Scan for the cell matching the given text and deliver its [X, Y] coordinate at center. 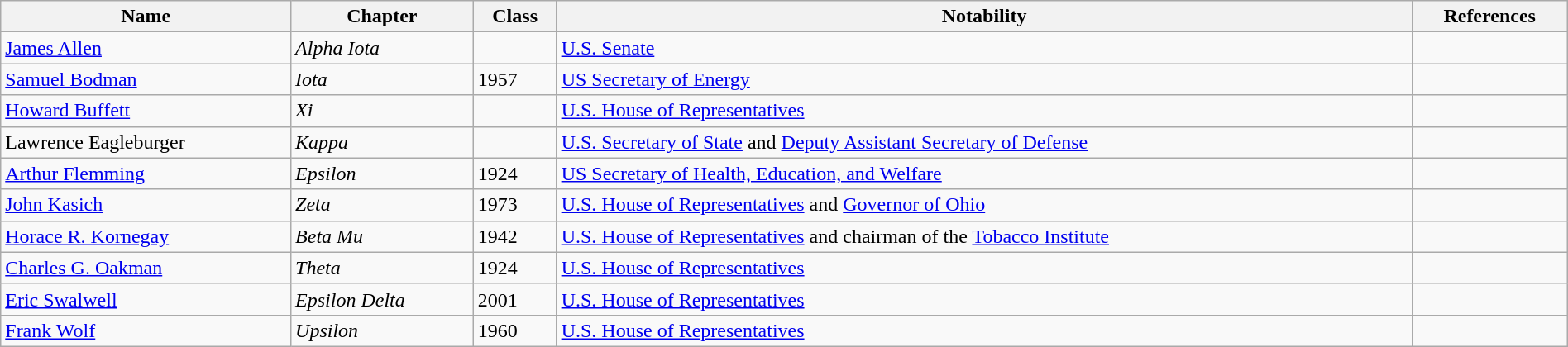
Chapter [382, 17]
Xi [382, 111]
U.S. House of Representatives and chairman of the Tobacco Institute [984, 236]
U.S. House of Representatives and Governor of Ohio [984, 205]
Kappa [382, 142]
Samuel Bodman [146, 79]
Iota [382, 79]
Eric Swalwell [146, 299]
Arthur Flemming [146, 173]
Theta [382, 268]
US Secretary of Health, Education, and Welfare [984, 173]
U.S. Senate [984, 48]
Epsilon [382, 173]
Alpha Iota [382, 48]
Notability [984, 17]
2001 [514, 299]
Class [514, 17]
1942 [514, 236]
1960 [514, 330]
Beta Mu [382, 236]
1973 [514, 205]
James Allen [146, 48]
Horace R. Kornegay [146, 236]
Lawrence Eagleburger [146, 142]
John Kasich [146, 205]
References [1489, 17]
1957 [514, 79]
Charles G. Oakman [146, 268]
Name [146, 17]
Howard Buffett [146, 111]
US Secretary of Energy [984, 79]
Frank Wolf [146, 330]
Zeta [382, 205]
Epsilon Delta [382, 299]
U.S. Secretary of State and Deputy Assistant Secretary of Defense [984, 142]
Upsilon [382, 330]
